Extract the [x, y] coordinate from the center of the cell holding the provided text.  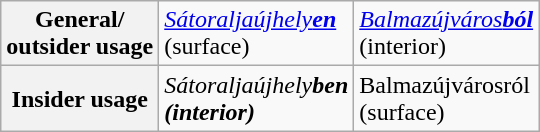
Balmazújvárosról(surface) [446, 98]
Balmazújvárosból(interior) [446, 34]
Insider usage [80, 98]
General/outsider usage [80, 34]
Sátoraljaújhelyen(surface) [256, 34]
Sátoraljaújhelyben(interior) [256, 98]
